Return (x, y) of the center of cell containing provided text 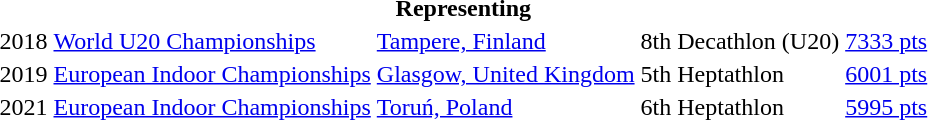
Tampere, Finland (506, 41)
8th (656, 41)
5th (656, 74)
Glasgow, United Kingdom (506, 74)
European Indoor Championships (212, 74)
Heptathlon (758, 74)
Decathlon (U20) (758, 41)
World U20 Championships (212, 41)
